From the cell containing the given text, extract its center point as [x, y] coordinate. 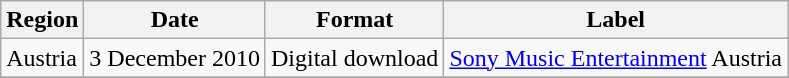
3 December 2010 [175, 58]
Format [354, 20]
Region [42, 20]
Austria [42, 58]
Date [175, 20]
Label [616, 20]
Digital download [354, 58]
Sony Music Entertainment Austria [616, 58]
